Provide the [x, y] coordinate of the cell's center where the given text is located.  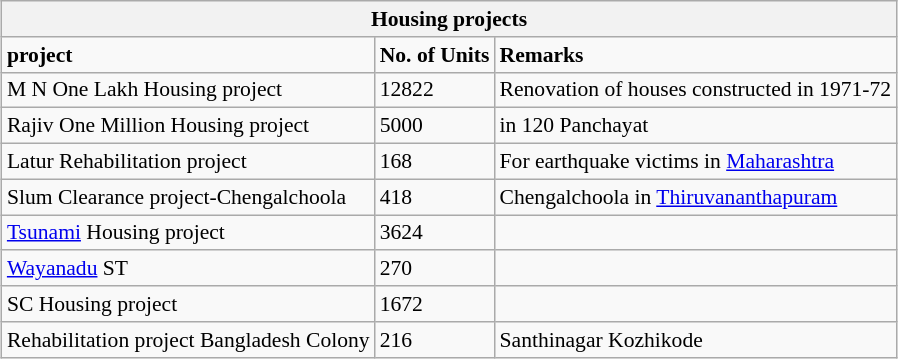
Slum Clearance project-Chengalchoola [188, 197]
12822 [435, 90]
SC Housing project [188, 304]
Wayanadu ST [188, 269]
Latur Rehabilitation project [188, 162]
Rehabilitation project Bangladesh Colony [188, 340]
5000 [435, 126]
Renovation of houses constructed in 1971-72 [696, 90]
Housing projects [449, 19]
1672 [435, 304]
For earthquake victims in Maharashtra [696, 162]
Santhinagar Kozhikode [696, 340]
Rajiv One Million Housing project [188, 126]
No. of Units [435, 55]
3624 [435, 233]
Tsunami Housing project [188, 233]
in 120 Panchayat [696, 126]
270 [435, 269]
project [188, 55]
Remarks [696, 55]
Chengalchoola in Thiruvananthapuram [696, 197]
M N One Lakh Housing project [188, 90]
418 [435, 197]
216 [435, 340]
168 [435, 162]
